Locate the cell with the specified text and output its [x, y] center coordinate. 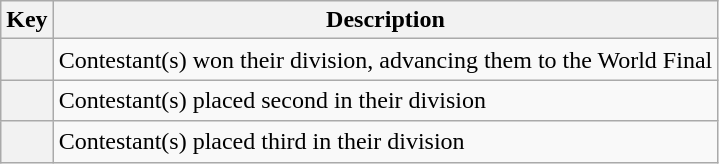
Contestant(s) won their division, advancing them to the World Final [386, 60]
Description [386, 20]
Key [27, 20]
Contestant(s) placed second in their division [386, 100]
Contestant(s) placed third in their division [386, 142]
